Extract the [x, y] coordinate from the center of the cell holding the provided text.  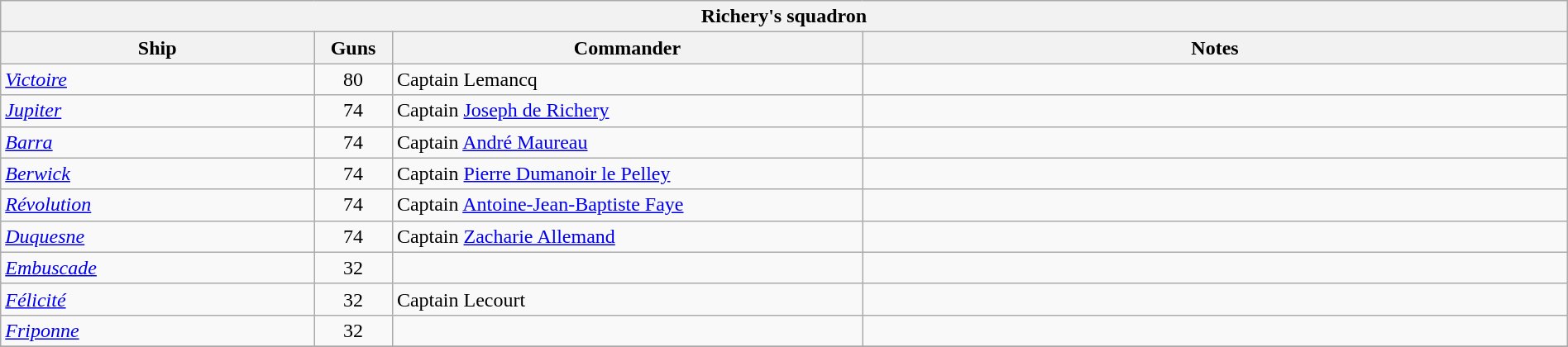
Barra [157, 142]
Victoire [157, 79]
Friponne [157, 330]
Captain André Maureau [627, 142]
Captain Zacharie Allemand [627, 236]
Ship [157, 48]
Embuscade [157, 268]
Captain Lecourt [627, 299]
80 [354, 79]
Commander [627, 48]
Jupiter [157, 111]
Félicité [157, 299]
Guns [354, 48]
Captain Lemancq [627, 79]
Duquesne [157, 236]
Notes [1216, 48]
Berwick [157, 173]
Captain Joseph de Richery [627, 111]
Richery's squadron [784, 17]
Captain Antoine-Jean-Baptiste Faye [627, 205]
Captain Pierre Dumanoir le Pelley [627, 173]
Révolution [157, 205]
